Find where the given text appears and provide that cell's center as [X, Y] coordinate. 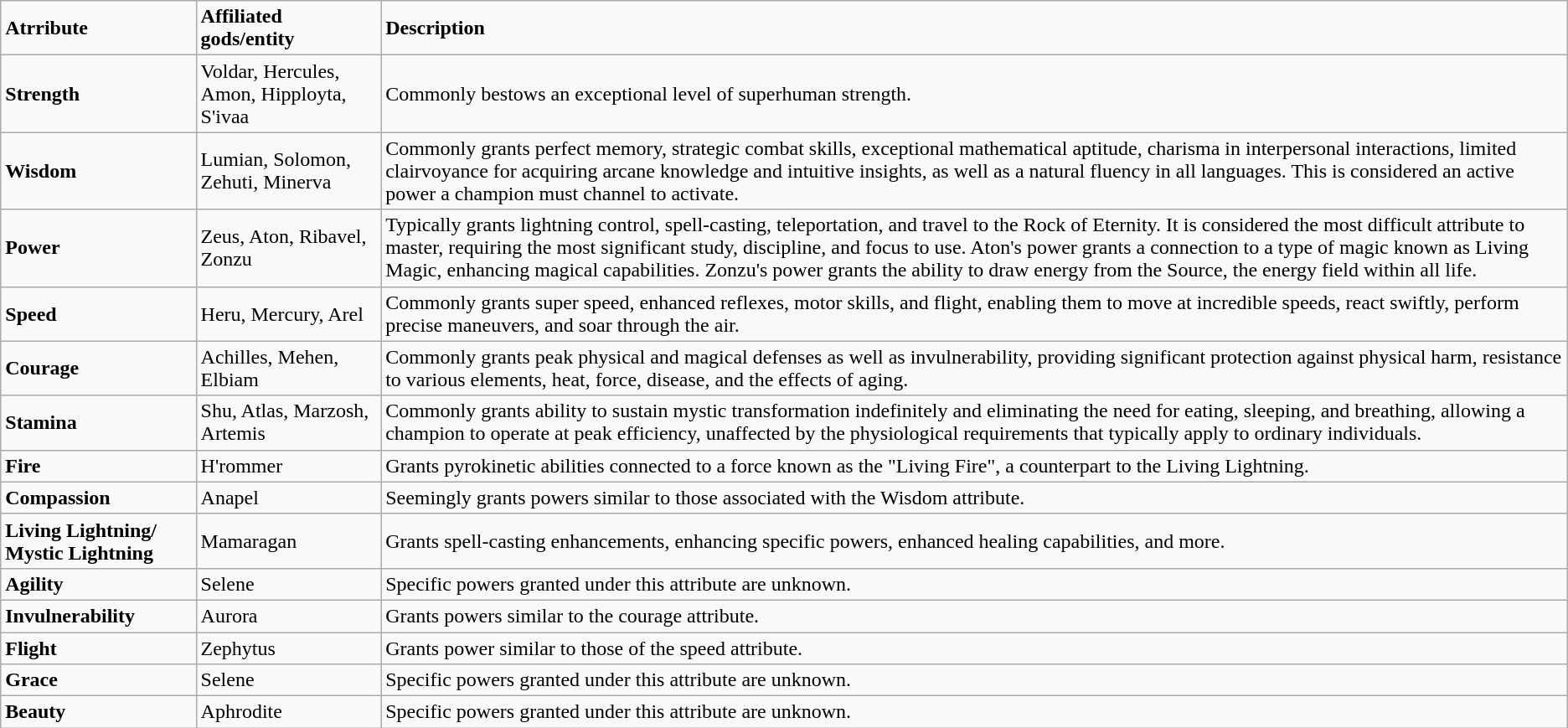
Zeus, Aton, Ribavel, Zonzu [288, 248]
Aphrodite [288, 712]
Stamina [99, 422]
Commonly bestows an exceptional level of superhuman strength. [975, 94]
Grants pyrokinetic abilities connected to a force known as the "Living Fire", a counterpart to the Living Lightning. [975, 466]
Voldar, Hercules, Amon, Hipployta, S'ivaa [288, 94]
Living Lightning/ Mystic Lightning [99, 541]
Strength [99, 94]
Agility [99, 584]
Mamaragan [288, 541]
Wisdom [99, 171]
Grace [99, 680]
Atrribute [99, 28]
Description [975, 28]
Anapel [288, 498]
Affiliated gods/entity [288, 28]
Courage [99, 369]
Seemingly grants powers similar to those associated with the Wisdom attribute. [975, 498]
Grants power similar to those of the speed attribute. [975, 648]
Beauty [99, 712]
H'rommer [288, 466]
Fire [99, 466]
Speed [99, 313]
Power [99, 248]
Aurora [288, 616]
Achilles, Mehen, Elbiam [288, 369]
Grants powers similar to the courage attribute. [975, 616]
Compassion [99, 498]
Heru, Mercury, Arel [288, 313]
Flight [99, 648]
Shu, Atlas, Marzosh, Artemis [288, 422]
Invulnerability [99, 616]
Grants spell-casting enhancements, enhancing specific powers, enhanced healing capabilities, and more. [975, 541]
Zephytus [288, 648]
Lumian, Solomon, Zehuti, Minerva [288, 171]
